Capture the cell that displays the provided text and extract its [X, Y] central coordinate. 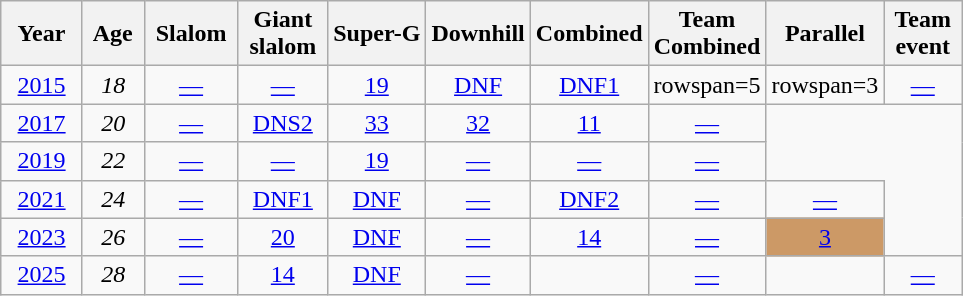
33 [377, 123]
2015 [42, 85]
28 [113, 275]
3 [825, 237]
18 [113, 85]
Parallel [825, 34]
Giant slalom [283, 34]
2025 [42, 275]
24 [113, 199]
2021 [42, 199]
Combined [589, 34]
rowspan=5 [707, 85]
TeamCombined [707, 34]
Age [113, 34]
Slalom [191, 34]
2023 [42, 237]
22 [113, 161]
Year [42, 34]
Team event [923, 34]
Downhill [478, 34]
DNS2 [283, 123]
32 [478, 123]
Super-G [377, 34]
2019 [42, 161]
26 [113, 237]
rowspan=3 [825, 85]
11 [589, 123]
DNF2 [589, 199]
2017 [42, 123]
